Capture the cell that displays the provided text and extract its (X, Y) central coordinate. 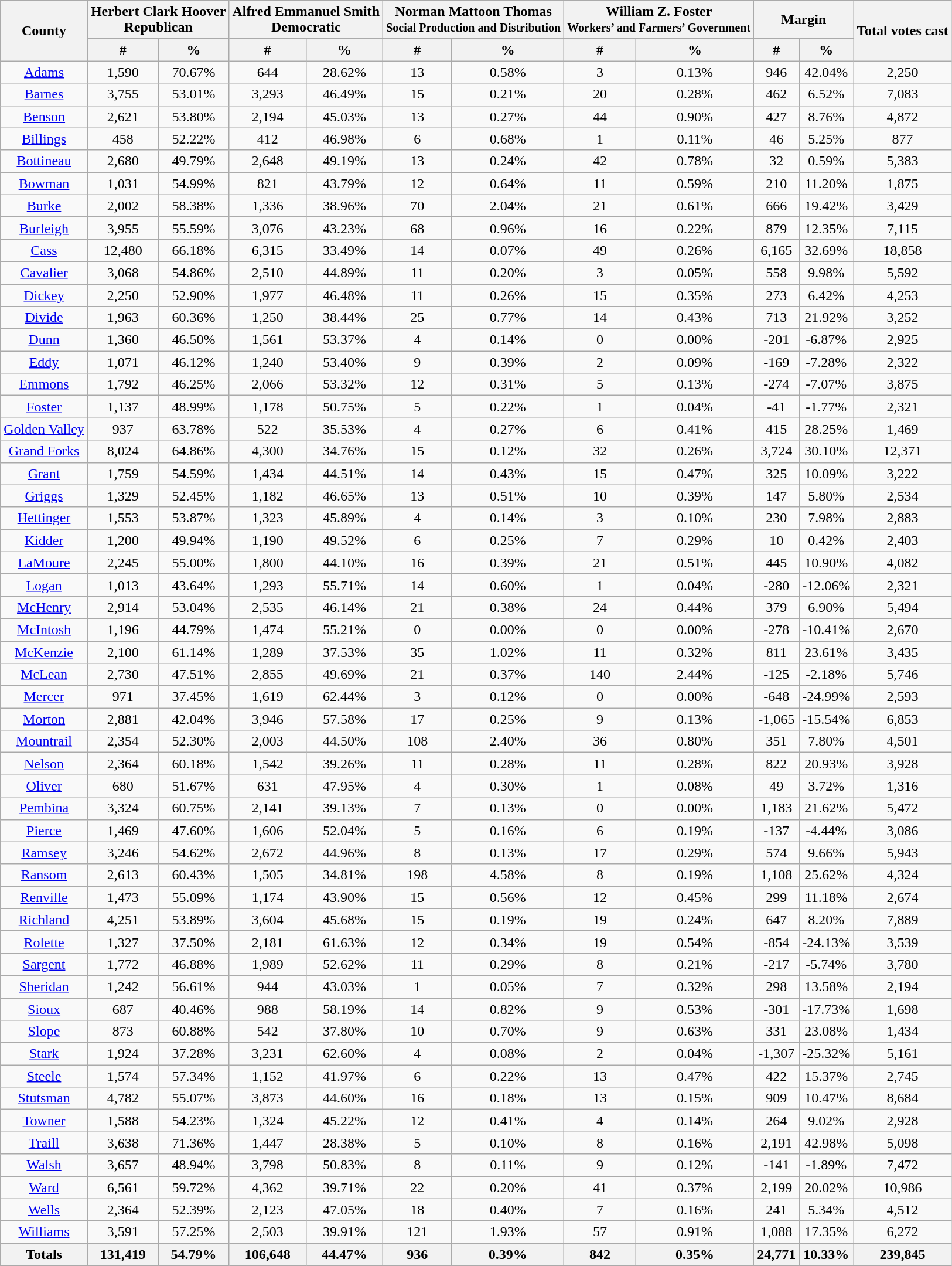
45.03% (344, 117)
1,924 (123, 1054)
-15.54% (826, 719)
2,066 (267, 384)
2,914 (123, 607)
7,115 (903, 228)
Pierce (45, 831)
42.98% (826, 1143)
44.96% (344, 853)
2,745 (903, 1076)
2,354 (123, 741)
64.86% (193, 451)
2,881 (123, 719)
3,076 (267, 228)
County (45, 30)
44.60% (344, 1098)
5.25% (826, 139)
946 (777, 72)
28.25% (826, 429)
680 (123, 786)
273 (777, 295)
458 (123, 139)
3,755 (123, 94)
-4.44% (826, 831)
Ramsey (45, 853)
20.02% (826, 1187)
Walsh (45, 1165)
0.63% (695, 1032)
Dickey (45, 295)
55.09% (193, 897)
811 (777, 652)
230 (777, 518)
47.60% (193, 831)
18 (417, 1210)
Billings (45, 139)
821 (267, 183)
1,772 (123, 964)
Adams (45, 72)
462 (777, 94)
-169 (777, 362)
0.90% (695, 117)
5,383 (903, 161)
1,336 (267, 206)
46.50% (193, 340)
3,946 (267, 719)
944 (267, 986)
38.44% (344, 318)
Herbert Clark HooverRepublican (158, 20)
Sargent (45, 964)
Grand Forks (45, 451)
Slope (45, 1032)
239,845 (903, 1254)
-24.99% (826, 697)
42 (600, 161)
52.62% (344, 964)
0.07% (508, 250)
Barnes (45, 94)
1,088 (777, 1232)
61.14% (193, 652)
9.66% (826, 853)
1,989 (267, 964)
39.91% (344, 1232)
0.15% (695, 1098)
1,324 (267, 1121)
0.54% (695, 942)
2.40% (508, 741)
3,293 (267, 94)
5.80% (826, 496)
Logan (45, 585)
Kidder (45, 540)
422 (777, 1076)
46.65% (344, 496)
1,759 (123, 474)
37.50% (193, 942)
7.80% (826, 741)
988 (267, 1009)
39.26% (344, 764)
18,858 (903, 250)
0.82% (508, 1009)
1,108 (777, 875)
39.13% (344, 808)
McHenry (45, 607)
54.23% (193, 1121)
-1,065 (777, 719)
0.78% (695, 161)
Grant (45, 474)
59.72% (193, 1187)
Traill (45, 1143)
331 (777, 1032)
2,199 (777, 1187)
66.18% (193, 250)
44.10% (344, 563)
3,246 (123, 853)
3,724 (777, 451)
-141 (777, 1165)
4,253 (903, 295)
46 (777, 139)
28.62% (344, 72)
McIntosh (45, 629)
0.38% (508, 607)
Total votes cast (903, 30)
2,674 (903, 897)
21.92% (826, 318)
53.37% (344, 340)
-217 (777, 964)
647 (777, 920)
39.71% (344, 1187)
3,231 (267, 1054)
3,086 (903, 831)
57.58% (344, 719)
43.03% (344, 986)
0.45% (695, 897)
10.47% (826, 1098)
3,657 (123, 1165)
687 (123, 1009)
1,242 (123, 986)
873 (123, 1032)
2,181 (267, 942)
12.35% (826, 228)
842 (600, 1254)
Towner (45, 1121)
36 (600, 741)
4,512 (903, 1210)
5.34% (826, 1210)
60.36% (193, 318)
49.69% (344, 675)
49.79% (193, 161)
43.90% (344, 897)
1,323 (267, 518)
7,472 (903, 1165)
20 (600, 94)
325 (777, 474)
63.78% (193, 429)
666 (777, 206)
-1.89% (826, 1165)
-41 (777, 407)
-278 (777, 629)
7,083 (903, 94)
-6.87% (826, 340)
43.23% (344, 228)
-10.41% (826, 629)
Totals (45, 1254)
0.70% (508, 1032)
Rolette (45, 942)
57 (600, 1232)
1,553 (123, 518)
3,638 (123, 1143)
3.72% (826, 786)
5,746 (903, 675)
4,300 (267, 451)
7,889 (903, 920)
8,684 (903, 1098)
6,853 (903, 719)
Burleigh (45, 228)
1,474 (267, 629)
46.12% (193, 362)
0.30% (508, 786)
106,648 (267, 1254)
2,680 (123, 161)
3,780 (903, 964)
60.43% (193, 875)
6.90% (826, 607)
25.62% (826, 875)
Divide (45, 318)
55.00% (193, 563)
24,771 (777, 1254)
-2.18% (826, 675)
2,648 (267, 161)
1,240 (267, 362)
41.97% (344, 1076)
60.88% (193, 1032)
53.80% (193, 117)
49.52% (344, 540)
-17.73% (826, 1009)
13.58% (826, 986)
-648 (777, 697)
2,003 (267, 741)
11.18% (826, 897)
1,792 (123, 384)
713 (777, 318)
-7.07% (826, 384)
35.53% (344, 429)
6.52% (826, 94)
1,977 (267, 295)
299 (777, 897)
-280 (777, 585)
1,071 (123, 362)
4.58% (508, 875)
46.98% (344, 139)
937 (123, 429)
1,588 (123, 1121)
Stark (45, 1054)
3,429 (903, 206)
53.89% (193, 920)
-1,307 (777, 1054)
37.28% (193, 1054)
44.50% (344, 741)
2,613 (123, 875)
1,963 (123, 318)
50.75% (344, 407)
4,362 (267, 1187)
23.08% (826, 1032)
5,098 (903, 1143)
10.90% (826, 563)
Foster (45, 407)
379 (777, 607)
1,200 (123, 540)
3,928 (903, 764)
108 (417, 741)
40.46% (193, 1009)
0.64% (508, 183)
1,137 (123, 407)
55.59% (193, 228)
46.88% (193, 964)
-137 (777, 831)
0.31% (508, 384)
3,955 (123, 228)
2,621 (123, 117)
0.09% (695, 362)
McLean (45, 675)
Hettinger (45, 518)
4,782 (123, 1098)
Benson (45, 117)
2,245 (123, 563)
1,178 (267, 407)
54.79% (193, 1254)
0.58% (508, 72)
0.34% (508, 942)
Richland (45, 920)
0.77% (508, 318)
53.01% (193, 94)
-125 (777, 675)
3,252 (903, 318)
6,561 (123, 1187)
23.61% (826, 652)
58.19% (344, 1009)
3,875 (903, 384)
44.79% (193, 629)
Margin (804, 20)
8.20% (826, 920)
44.51% (344, 474)
Bottineau (45, 161)
0.56% (508, 897)
1,316 (903, 786)
53.87% (193, 518)
Ransom (45, 875)
60.18% (193, 764)
2,925 (903, 340)
909 (777, 1098)
8,024 (123, 451)
22 (417, 1187)
6.42% (826, 295)
2,670 (903, 629)
Ward (45, 1187)
33.49% (344, 250)
44.89% (344, 273)
1,698 (903, 1009)
2,672 (267, 853)
-1.77% (826, 407)
0.18% (508, 1098)
30.10% (826, 451)
298 (777, 986)
47.95% (344, 786)
558 (777, 273)
121 (417, 1232)
5,592 (903, 273)
1,619 (267, 697)
Cass (45, 250)
53.32% (344, 384)
522 (267, 429)
57.25% (193, 1232)
-854 (777, 942)
Alfred Emmanuel SmithDemocratic (306, 20)
2,593 (903, 697)
17.35% (826, 1232)
48.94% (193, 1165)
2,503 (267, 1232)
52.22% (193, 139)
2,100 (123, 652)
25 (417, 318)
2,534 (903, 496)
46.49% (344, 94)
6,272 (903, 1232)
3,873 (267, 1098)
2,322 (903, 362)
631 (267, 786)
Eddy (45, 362)
34.76% (344, 451)
1,561 (267, 340)
12,480 (123, 250)
210 (777, 183)
131,419 (123, 1254)
351 (777, 741)
3,068 (123, 273)
49.19% (344, 161)
50.83% (344, 1165)
46.14% (344, 607)
1,190 (267, 540)
52.04% (344, 831)
52.39% (193, 1210)
9.02% (826, 1121)
Williams (45, 1232)
Sheridan (45, 986)
0.91% (695, 1232)
2,928 (903, 1121)
1,289 (267, 652)
4,501 (903, 741)
47.05% (344, 1210)
1,013 (123, 585)
1,574 (123, 1076)
William Z. FosterWorkers’ and Farmers’ Government (659, 20)
Pembina (45, 808)
2,730 (123, 675)
1,031 (123, 183)
54.86% (193, 273)
70.67% (193, 72)
Sioux (45, 1009)
41 (600, 1187)
10.09% (826, 474)
Stutsman (45, 1098)
53.04% (193, 607)
51.67% (193, 786)
55.71% (344, 585)
5,472 (903, 808)
1,183 (777, 808)
427 (777, 117)
2,535 (267, 607)
542 (267, 1032)
5,494 (903, 607)
1,182 (267, 496)
52.90% (193, 295)
Emmons (45, 384)
0.96% (508, 228)
1,360 (123, 340)
60.75% (193, 808)
1,505 (267, 875)
Oliver (45, 786)
1,329 (123, 496)
-301 (777, 1009)
55.07% (193, 1098)
52.30% (193, 741)
5,161 (903, 1054)
Steele (45, 1076)
58.38% (193, 206)
0.68% (508, 139)
2,002 (123, 206)
2.44% (695, 675)
0.60% (508, 585)
Dunn (45, 340)
241 (777, 1210)
3,798 (267, 1165)
48.99% (193, 407)
6,315 (267, 250)
822 (777, 764)
-12.06% (826, 585)
936 (417, 1254)
1,542 (267, 764)
38.96% (344, 206)
0.61% (695, 206)
62.60% (344, 1054)
LaMoure (45, 563)
-7.28% (826, 362)
1,196 (123, 629)
19.42% (826, 206)
1,250 (267, 318)
1,606 (267, 831)
140 (600, 675)
54.62% (193, 853)
61.63% (344, 942)
3,539 (903, 942)
21.62% (826, 808)
Nelson (45, 764)
56.61% (193, 986)
57.34% (193, 1076)
44.47% (344, 1254)
4,872 (903, 117)
264 (777, 1121)
1,293 (267, 585)
24 (600, 607)
5,943 (903, 853)
10,986 (903, 1187)
11.20% (826, 183)
147 (777, 496)
2,510 (267, 273)
2.04% (508, 206)
49.94% (193, 540)
3,222 (903, 474)
45.89% (344, 518)
0.40% (508, 1210)
445 (777, 563)
68 (417, 228)
-274 (777, 384)
37.53% (344, 652)
9.98% (826, 273)
1,875 (903, 183)
0.44% (695, 607)
47.51% (193, 675)
70 (417, 206)
Morton (45, 719)
2,123 (267, 1210)
415 (777, 429)
3,324 (123, 808)
28.38% (344, 1143)
6,165 (777, 250)
Burke (45, 206)
0.42% (826, 540)
198 (417, 875)
2,883 (903, 518)
Cavalier (45, 273)
46.48% (344, 295)
879 (777, 228)
35 (417, 652)
1,152 (267, 1076)
4,324 (903, 875)
10.33% (826, 1254)
574 (777, 853)
43.64% (193, 585)
4,082 (903, 563)
2,191 (777, 1143)
54.59% (193, 474)
-24.13% (826, 942)
Mountrail (45, 741)
2,141 (267, 808)
32.69% (826, 250)
1,590 (123, 72)
644 (267, 72)
Wells (45, 1210)
-201 (777, 340)
0.53% (695, 1009)
Bowman (45, 183)
4,251 (123, 920)
43.79% (344, 183)
1,800 (267, 563)
45.68% (344, 920)
20.93% (826, 764)
412 (267, 139)
-25.32% (826, 1054)
Norman Mattoon ThomasSocial Production and Distribution (473, 20)
Golden Valley (45, 429)
3,435 (903, 652)
54.99% (193, 183)
37.80% (344, 1032)
12,371 (903, 451)
8.76% (826, 117)
1,327 (123, 942)
44 (600, 117)
62.44% (344, 697)
0.80% (695, 741)
3,591 (123, 1232)
53.40% (344, 362)
2,855 (267, 675)
Griggs (45, 496)
2,403 (903, 540)
15.37% (826, 1076)
7.98% (826, 518)
-5.74% (826, 964)
37.45% (193, 697)
52.45% (193, 496)
3,604 (267, 920)
Renville (45, 897)
71.36% (193, 1143)
1,447 (267, 1143)
45.22% (344, 1121)
55.21% (344, 629)
1.02% (508, 652)
1.93% (508, 1232)
1,473 (123, 897)
34.81% (344, 875)
46.25% (193, 384)
Mercer (45, 697)
McKenzie (45, 652)
971 (123, 697)
877 (903, 139)
1,174 (267, 897)
